Extract the [x, y] coordinate from the center of the cell holding the provided text.  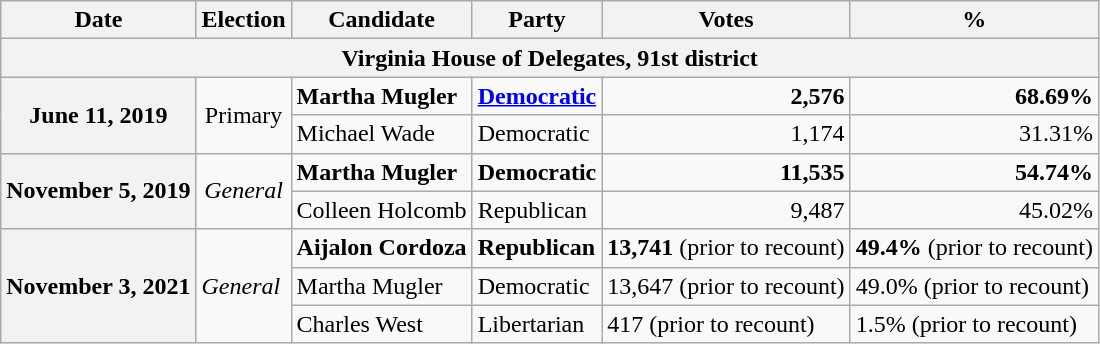
13,741 (prior to recount) [726, 248]
68.69% [974, 96]
417 (prior to recount) [726, 324]
54.74% [974, 172]
Candidate [382, 20]
November 5, 2019 [98, 191]
Michael Wade [382, 134]
49.0% (prior to recount) [974, 286]
45.02% [974, 210]
31.31% [974, 134]
49.4% (prior to recount) [974, 248]
Libertarian [537, 324]
Virginia House of Delegates, 91st district [550, 58]
Charles West [382, 324]
13,647 (prior to recount) [726, 286]
Primary [244, 115]
9,487 [726, 210]
2,576 [726, 96]
1.5% (prior to recount) [974, 324]
November 3, 2021 [98, 286]
11,535 [726, 172]
Date [98, 20]
1,174 [726, 134]
% [974, 20]
Election [244, 20]
Colleen Holcomb [382, 210]
Aijalon Cordoza [382, 248]
June 11, 2019 [98, 115]
Party [537, 20]
Votes [726, 20]
